Search for the cell housing the specified text and yield its [x, y] center coordinate. 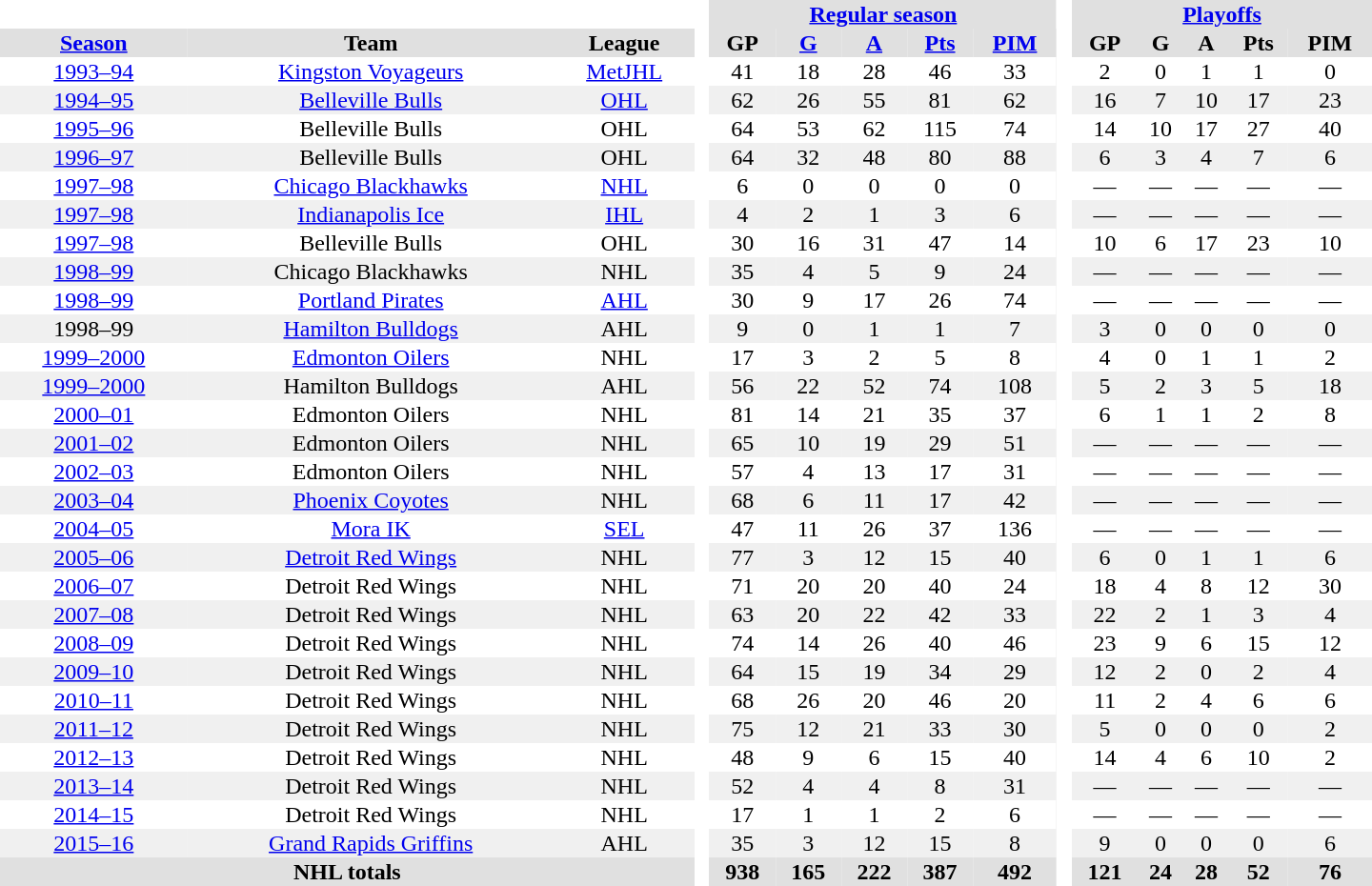
57 [743, 472]
492 [1015, 872]
55 [875, 100]
Indianapolis Ice [372, 214]
88 [1015, 157]
938 [743, 872]
MetJHL [625, 71]
63 [743, 614]
1993–94 [93, 71]
2004–05 [93, 529]
115 [939, 129]
75 [743, 729]
IHL [625, 214]
2011–12 [93, 729]
77 [743, 557]
2007–08 [93, 614]
2009–10 [93, 672]
1996–97 [93, 157]
Regular season [883, 14]
2000–01 [93, 414]
136 [1015, 529]
2012–13 [93, 757]
13 [875, 472]
2008–09 [93, 643]
2002–03 [93, 472]
1994–95 [93, 100]
108 [1015, 386]
41 [743, 71]
2010–11 [93, 700]
Grand Rapids Griffins [372, 843]
76 [1330, 872]
Playoffs [1221, 14]
Kingston Voyageurs [372, 71]
56 [743, 386]
2003–04 [93, 500]
NHL totals [347, 872]
165 [808, 872]
Portland Pirates [372, 300]
2005–06 [93, 557]
SEL [625, 529]
1995–96 [93, 129]
387 [939, 872]
Team [372, 43]
121 [1105, 872]
53 [808, 129]
League [625, 43]
71 [743, 586]
2001–02 [93, 443]
Season [93, 43]
Mora IK [372, 529]
222 [875, 872]
2006–07 [93, 586]
32 [808, 157]
2015–16 [93, 843]
34 [939, 672]
65 [743, 443]
2013–14 [93, 786]
2014–15 [93, 815]
51 [1015, 443]
80 [939, 157]
Phoenix Coyotes [372, 500]
27 [1259, 129]
